From the cell containing the given text, extract its center point as [X, Y] coordinate. 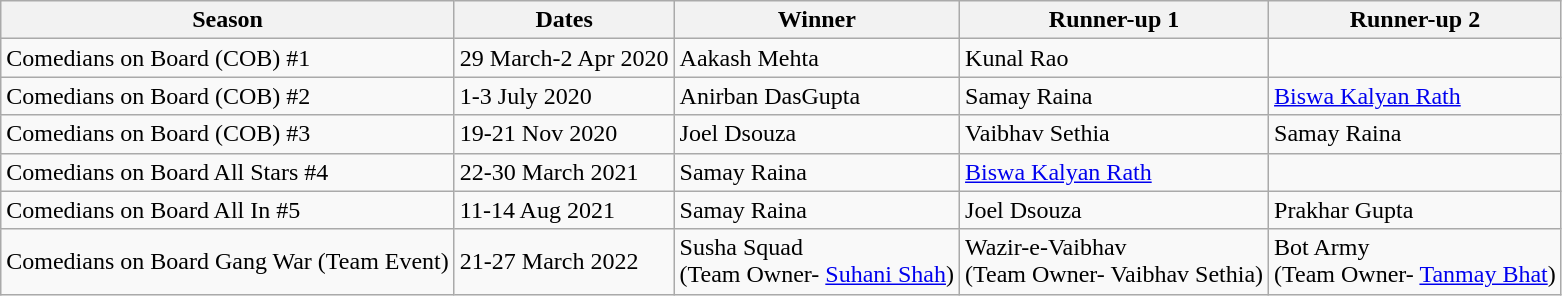
Comedians on Board (COB) #2 [228, 96]
21-27 March 2022 [564, 262]
Winner [817, 20]
Comedians on Board All Stars #4 [228, 172]
Kunal Rao [1114, 58]
Prakhar Gupta [1416, 210]
19-21 Nov 2020 [564, 134]
Comedians on Board (COB) #1 [228, 58]
Season [228, 20]
22-30 March 2021 [564, 172]
11-14 Aug 2021 [564, 210]
Comedians on Board (COB) #3 [228, 134]
Comedians on Board Gang War (Team Event) [228, 262]
29 March-2 Apr 2020 [564, 58]
Runner-up 2 [1416, 20]
Comedians on Board All In #5 [228, 210]
1-3 July 2020 [564, 96]
Aakash Mehta [817, 58]
Anirban DasGupta [817, 96]
Runner-up 1 [1114, 20]
Susha Squad(Team Owner- Suhani Shah) [817, 262]
Dates [564, 20]
Bot Army(Team Owner- Tanmay Bhat) [1416, 262]
Vaibhav Sethia [1114, 134]
Wazir-e-Vaibhav(Team Owner- Vaibhav Sethia) [1114, 262]
